For the text-containing cell, return its midpoint in [X, Y] coordinate format. 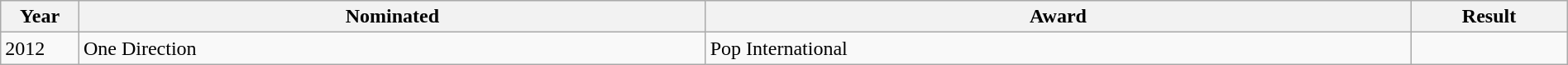
Year [40, 17]
One Direction [392, 48]
Award [1059, 17]
Result [1489, 17]
Pop International [1059, 48]
Nominated [392, 17]
2012 [40, 48]
